Search for the cell housing the specified text and yield its (x, y) center coordinate. 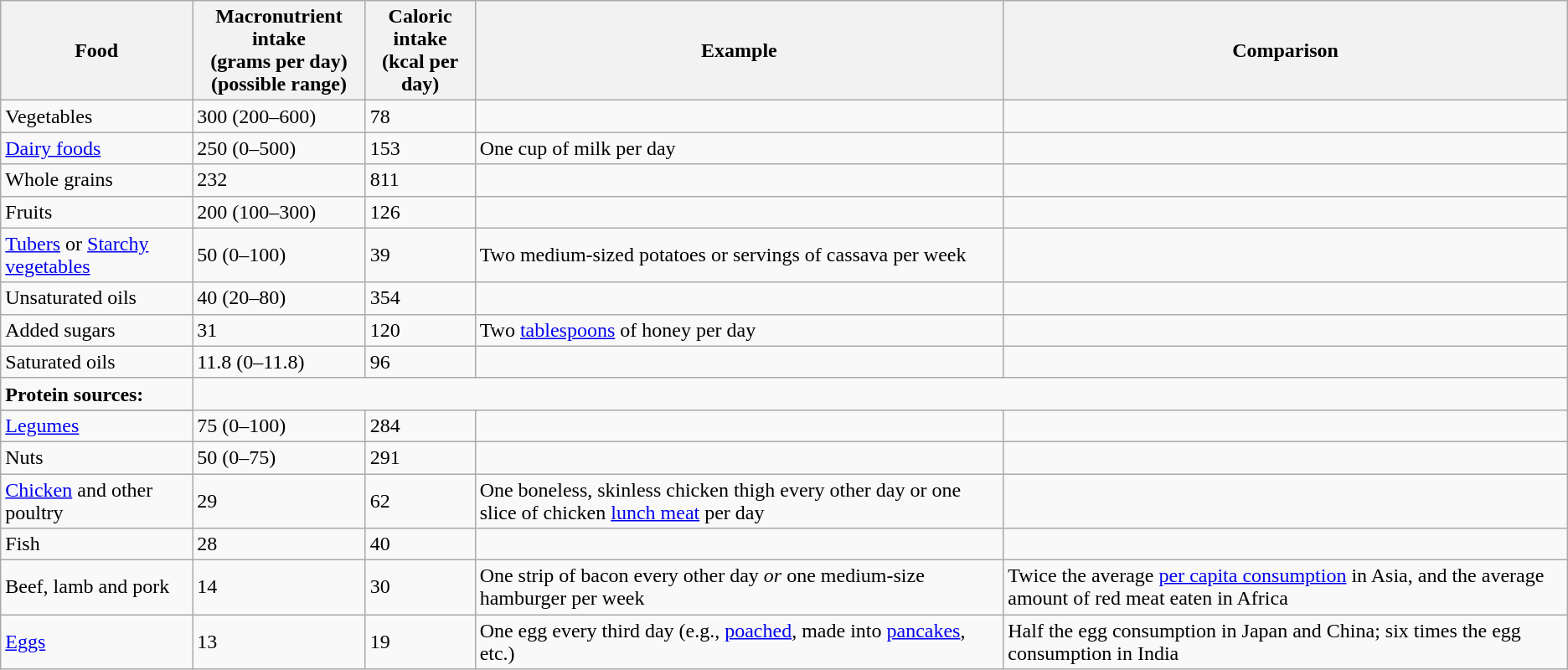
14 (279, 588)
50 (0–100) (279, 255)
Nuts (97, 457)
120 (420, 330)
232 (279, 180)
30 (420, 588)
Eggs (97, 642)
One boneless, skinless chicken thigh every other day or one slice of chicken lunch meat per day (739, 501)
Half the egg consumption in Japan and China; six times the egg consumption in India (1286, 642)
300 (200–600) (279, 116)
Tubers or Starchy vegetables (97, 255)
39 (420, 255)
Example (739, 50)
Saturated oils (97, 362)
Fish (97, 544)
291 (420, 457)
One egg every third day (e.g., poached, made into pancakes, etc.) (739, 642)
811 (420, 180)
29 (279, 501)
Unsaturated oils (97, 298)
Beef, lamb and pork (97, 588)
200 (100–300) (279, 212)
Macronutrient intake(grams per day)(possible range) (279, 50)
28 (279, 544)
19 (420, 642)
153 (420, 148)
Twice the average per capita consumption in Asia, and the average amount of red meat eaten in Africa (1286, 588)
Fruits (97, 212)
Whole grains (97, 180)
Chicken and other poultry (97, 501)
354 (420, 298)
Caloric intake(kcal per day) (420, 50)
250 (0–500) (279, 148)
Two tablespoons of honey per day (739, 330)
Added sugars (97, 330)
Food (97, 50)
11.8 (0–11.8) (279, 362)
One cup of milk per day (739, 148)
75 (0–100) (279, 425)
31 (279, 330)
Vegetables (97, 116)
Protein sources: (97, 394)
50 (0–75) (279, 457)
126 (420, 212)
62 (420, 501)
40 (420, 544)
One strip of bacon every other day or one medium-size hamburger per week (739, 588)
Legumes (97, 425)
96 (420, 362)
Comparison (1286, 50)
78 (420, 116)
Dairy foods (97, 148)
40 (20–80) (279, 298)
13 (279, 642)
284 (420, 425)
Two medium-sized potatoes or servings of cassava per week (739, 255)
